Output the (X, Y) coordinate of the center of the cell containing the given text.  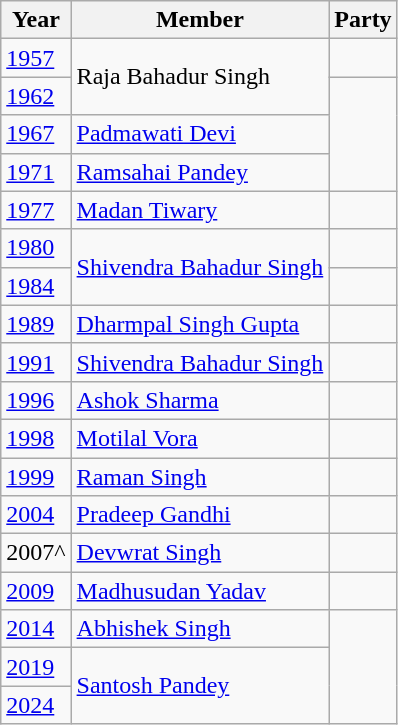
1991 (36, 362)
1957 (36, 58)
2007^ (36, 553)
Santosh Pandey (200, 686)
Year (36, 20)
Party (363, 20)
Ramsahai Pandey (200, 172)
Motilal Vora (200, 438)
Raman Singh (200, 477)
2024 (36, 705)
Pradeep Gandhi (200, 515)
Abhishek Singh (200, 629)
1971 (36, 172)
Ashok Sharma (200, 400)
1967 (36, 134)
1989 (36, 324)
Raja Bahadur Singh (200, 77)
Madan Tiwary (200, 210)
1977 (36, 210)
1980 (36, 248)
1999 (36, 477)
2004 (36, 515)
1984 (36, 286)
1998 (36, 438)
2009 (36, 591)
2019 (36, 667)
Member (200, 20)
1996 (36, 400)
Madhusudan Yadav (200, 591)
Padmawati Devi (200, 134)
2014 (36, 629)
Devwrat Singh (200, 553)
Dharmpal Singh Gupta (200, 324)
1962 (36, 96)
